Capture the cell that displays the provided text and extract its [X, Y] central coordinate. 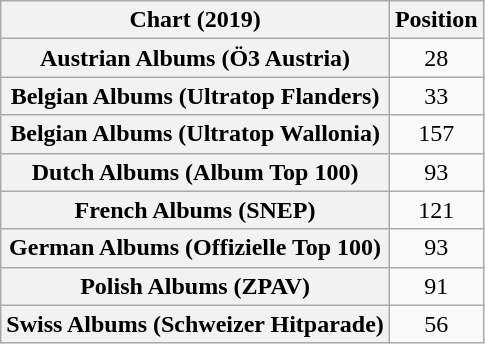
28 [436, 58]
33 [436, 96]
Belgian Albums (Ultratop Flanders) [196, 96]
Swiss Albums (Schweizer Hitparade) [196, 324]
Belgian Albums (Ultratop Wallonia) [196, 134]
157 [436, 134]
Polish Albums (ZPAV) [196, 286]
91 [436, 286]
Position [436, 20]
Austrian Albums (Ö3 Austria) [196, 58]
French Albums (SNEP) [196, 210]
German Albums (Offizielle Top 100) [196, 248]
56 [436, 324]
Dutch Albums (Album Top 100) [196, 172]
121 [436, 210]
Chart (2019) [196, 20]
